For the text-containing cell, return its midpoint in (X, Y) coordinate format. 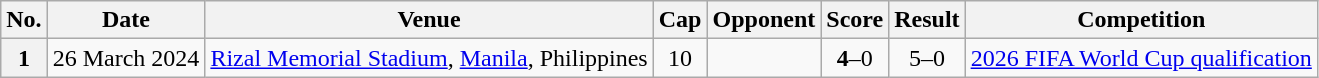
4–0 (855, 58)
26 March 2024 (126, 58)
Result (927, 20)
1 (24, 58)
No. (24, 20)
Competition (1141, 20)
Rizal Memorial Stadium, Manila, Philippines (429, 58)
10 (680, 58)
Venue (429, 20)
Date (126, 20)
Score (855, 20)
Opponent (764, 20)
2026 FIFA World Cup qualification (1141, 58)
Cap (680, 20)
5–0 (927, 58)
